Provide the [X, Y] coordinate of the cell's center where the given text is located.  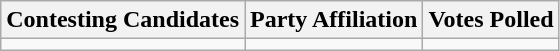
Contesting Candidates [123, 20]
Votes Polled [491, 20]
Party Affiliation [334, 20]
